Scan for the cell matching the given text and deliver its (X, Y) coordinate at center. 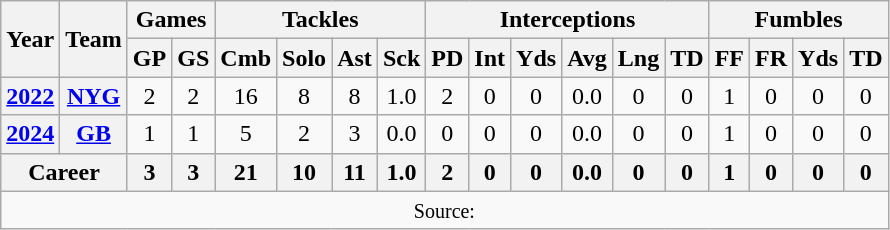
Ast (355, 58)
Tackles (320, 20)
Career (64, 172)
21 (246, 172)
2024 (30, 134)
16 (246, 96)
FF (729, 58)
NYG (94, 96)
Lng (638, 58)
2022 (30, 96)
Fumbles (798, 20)
PD (448, 58)
5 (246, 134)
Team (94, 39)
Source: (444, 210)
Interceptions (568, 20)
11 (355, 172)
Cmb (246, 58)
Games (170, 20)
10 (304, 172)
FR (772, 58)
GB (94, 134)
Solo (304, 58)
Int (490, 58)
Sck (401, 58)
Year (30, 39)
Avg (588, 58)
GP (149, 58)
GS (194, 58)
